Determine the (x, y) coordinate at the center of the cell enclosing the given text.  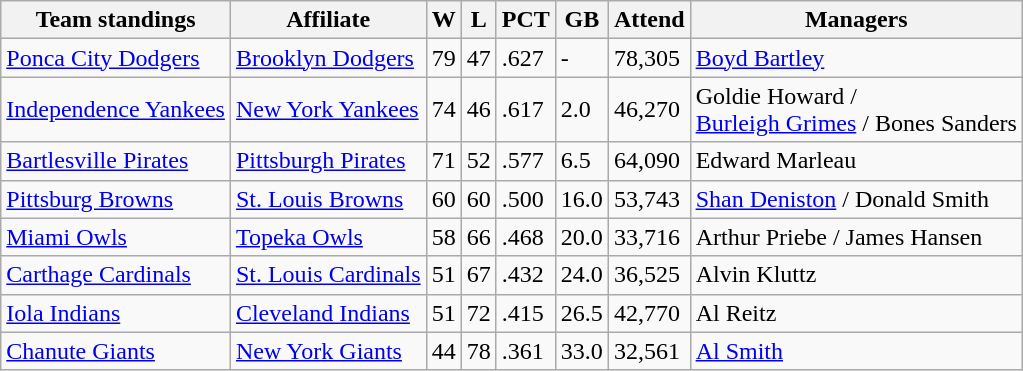
Goldie Howard / Burleigh Grimes / Bones Sanders (856, 110)
67 (478, 275)
16.0 (582, 199)
Topeka Owls (328, 237)
Iola Indians (116, 313)
71 (444, 161)
Al Smith (856, 351)
.500 (526, 199)
2.0 (582, 110)
Brooklyn Dodgers (328, 58)
72 (478, 313)
52 (478, 161)
.617 (526, 110)
32,561 (649, 351)
Shan Deniston / Donald Smith (856, 199)
79 (444, 58)
Attend (649, 20)
Arthur Priebe / James Hansen (856, 237)
Chanute Giants (116, 351)
Pittsburgh Pirates (328, 161)
42,770 (649, 313)
.361 (526, 351)
Miami Owls (116, 237)
.415 (526, 313)
W (444, 20)
St. Louis Cardinals (328, 275)
St. Louis Browns (328, 199)
46,270 (649, 110)
78 (478, 351)
.627 (526, 58)
58 (444, 237)
.577 (526, 161)
Carthage Cardinals (116, 275)
24.0 (582, 275)
PCT (526, 20)
64,090 (649, 161)
New York Giants (328, 351)
.468 (526, 237)
20.0 (582, 237)
Alvin Kluttz (856, 275)
New York Yankees (328, 110)
GB (582, 20)
Managers (856, 20)
Boyd Bartley (856, 58)
Bartlesville Pirates (116, 161)
66 (478, 237)
Team standings (116, 20)
26.5 (582, 313)
- (582, 58)
6.5 (582, 161)
.432 (526, 275)
Edward Marleau (856, 161)
Ponca City Dodgers (116, 58)
Independence Yankees (116, 110)
78,305 (649, 58)
33.0 (582, 351)
74 (444, 110)
53,743 (649, 199)
Al Reitz (856, 313)
L (478, 20)
Affiliate (328, 20)
Cleveland Indians (328, 313)
33,716 (649, 237)
Pittsburg Browns (116, 199)
46 (478, 110)
47 (478, 58)
44 (444, 351)
36,525 (649, 275)
